Provide the (x, y) coordinate of the cell's center where the given text is located.  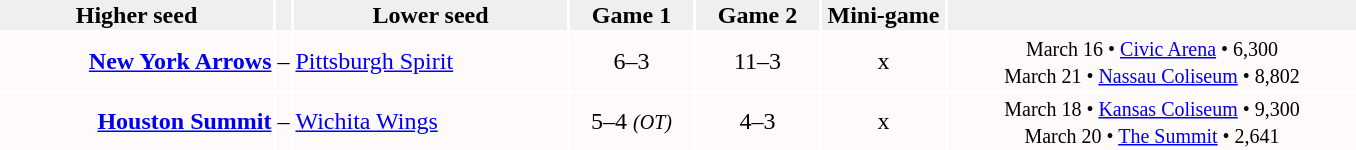
Higher seed (136, 15)
5–4 (OT) (632, 122)
Mini-game (884, 15)
March 18 • Kansas Coliseum • 9,300March 20 • The Summit • 2,641 (1152, 122)
6–3 (632, 62)
Pittsburgh Spirit (430, 62)
11–3 (758, 62)
Lower seed (430, 15)
4–3 (758, 122)
Game 1 (632, 15)
Wichita Wings (430, 122)
March 16 • Civic Arena • 6,300March 21 • Nassau Coliseum • 8,802 (1152, 62)
Houston Summit (136, 122)
New York Arrows (136, 62)
Game 2 (758, 15)
